Extract the (X, Y) coordinate from the center of the cell holding the provided text.  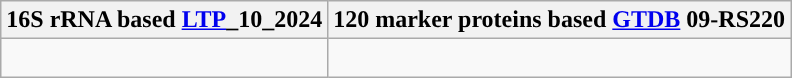
120 marker proteins based GTDB 09-RS220 (560, 20)
16S rRNA based LTP_10_2024 (164, 20)
